Extract the (X, Y) coordinate from the center of the cell holding the provided text.  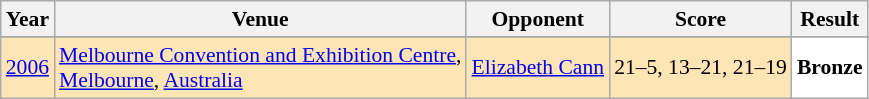
Bronze (830, 68)
Elizabeth Cann (538, 68)
Opponent (538, 19)
2006 (28, 68)
Result (830, 19)
Score (700, 19)
Melbourne Convention and Exhibition Centre,Melbourne, Australia (260, 68)
21–5, 13–21, 21–19 (700, 68)
Year (28, 19)
Venue (260, 19)
